Identify which cell holds the provided text, then report its (x, y) central coordinate. 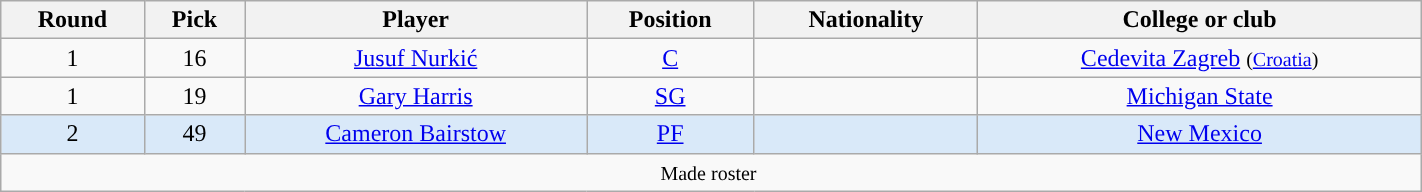
Cameron Bairstow (416, 134)
Gary Harris (416, 96)
SG (670, 96)
Pick (194, 20)
C (670, 58)
Cedevita Zagreb (Croatia) (1200, 58)
Michigan State (1200, 96)
Jusuf Nurkić (416, 58)
Round (72, 20)
2 (72, 134)
Nationality (866, 20)
College or club (1200, 20)
Position (670, 20)
Made roster (711, 172)
PF (670, 134)
New Mexico (1200, 134)
Player (416, 20)
16 (194, 58)
19 (194, 96)
49 (194, 134)
